Scan for the cell matching the given text and deliver its [X, Y] coordinate at center. 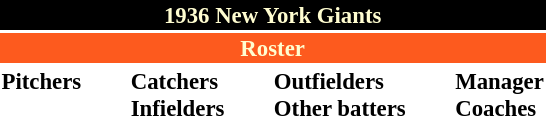
1936 New York Giants [272, 15]
Roster [272, 48]
